Search for the cell housing the specified text and yield its (X, Y) center coordinate. 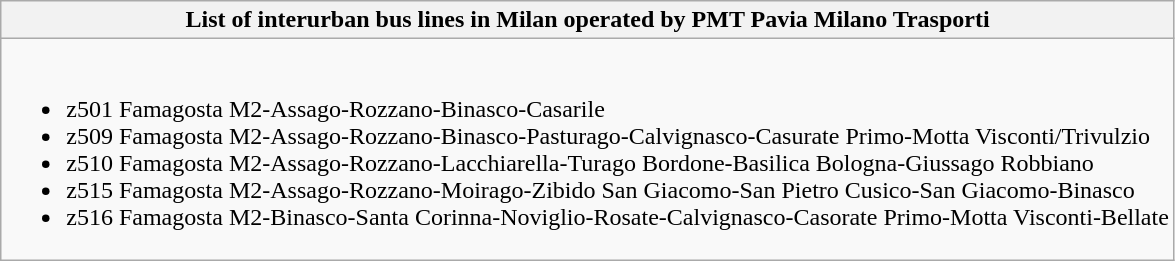
List of interurban bus lines in Milan operated by PMT Pavia Milano Trasporti (588, 20)
